Find where the given text appears and provide that cell's center as (X, Y) coordinate. 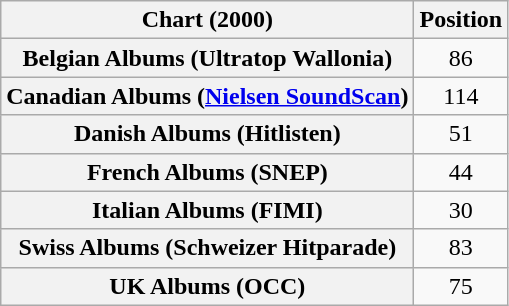
Danish Albums (Hitlisten) (208, 134)
French Albums (SNEP) (208, 172)
30 (461, 210)
Italian Albums (FIMI) (208, 210)
51 (461, 134)
Belgian Albums (Ultratop Wallonia) (208, 58)
Swiss Albums (Schweizer Hitparade) (208, 248)
44 (461, 172)
Position (461, 20)
UK Albums (OCC) (208, 286)
Chart (2000) (208, 20)
114 (461, 96)
75 (461, 286)
Canadian Albums (Nielsen SoundScan) (208, 96)
83 (461, 248)
86 (461, 58)
